Output the (x, y) coordinate of the center of the cell containing the given text.  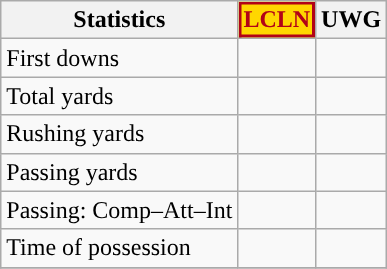
First downs (120, 58)
Time of possession (120, 248)
UWG (352, 20)
LCLN (277, 20)
Statistics (120, 20)
Rushing yards (120, 134)
Total yards (120, 96)
Passing yards (120, 172)
Passing: Comp–Att–Int (120, 210)
